Locate the cell with the specified text and output its [x, y] center coordinate. 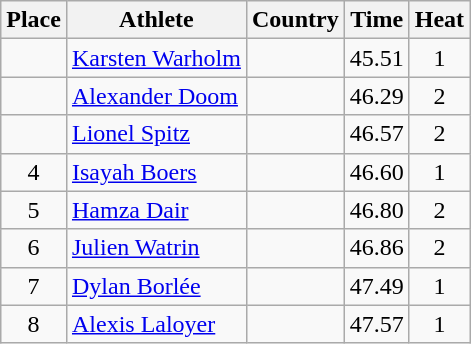
Julien Watrin [156, 248]
Dylan Borlée [156, 286]
7 [34, 286]
Place [34, 20]
Athlete [156, 20]
Alexis Laloyer [156, 324]
46.29 [376, 96]
Alexander Doom [156, 96]
Hamza Dair [156, 210]
45.51 [376, 58]
6 [34, 248]
8 [34, 324]
Time [376, 20]
5 [34, 210]
46.80 [376, 210]
Isayah Boers [156, 172]
46.86 [376, 248]
Country [295, 20]
4 [34, 172]
47.57 [376, 324]
47.49 [376, 286]
Karsten Warholm [156, 58]
Lionel Spitz [156, 134]
46.57 [376, 134]
46.60 [376, 172]
Heat [439, 20]
